Extract the (X, Y) coordinate from the center of the cell holding the provided text.  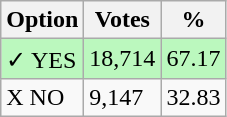
% (194, 20)
67.17 (194, 59)
X NO (42, 97)
32.83 (194, 97)
9,147 (122, 97)
Option (42, 20)
✓ YES (42, 59)
Votes (122, 20)
18,714 (122, 59)
